Return the [X, Y] coordinate for the center point of the cell that contains the specified text.  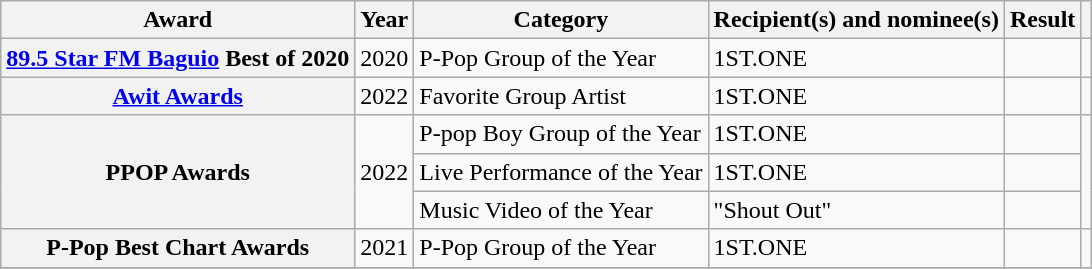
2020 [384, 58]
P-pop Boy Group of the Year [561, 134]
Year [384, 20]
89.5 Star FM Baguio Best of 2020 [178, 58]
"Shout Out" [856, 210]
Music Video of the Year [561, 210]
Awit Awards [178, 96]
Category [561, 20]
PPOP Awards [178, 172]
Live Performance of the Year [561, 172]
2021 [384, 248]
Favorite Group Artist [561, 96]
Result [1042, 20]
Recipient(s) and nominee(s) [856, 20]
P-Pop Best Chart Awards [178, 248]
Award [178, 20]
